Find where the given text appears and provide that cell's center as (x, y) coordinate. 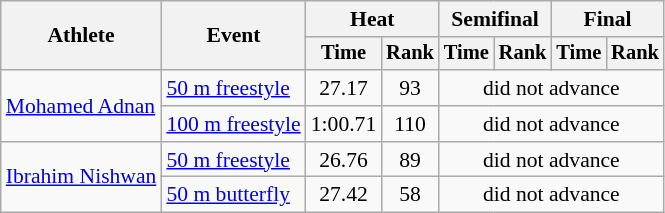
Athlete (82, 36)
Mohamed Adnan (82, 106)
26.76 (344, 160)
89 (410, 160)
58 (410, 195)
100 m freestyle (233, 124)
Final (607, 19)
93 (410, 88)
27.42 (344, 195)
27.17 (344, 88)
50 m butterfly (233, 195)
Ibrahim Nishwan (82, 178)
110 (410, 124)
Semifinal (495, 19)
1:00.71 (344, 124)
Heat (372, 19)
Event (233, 36)
